Capture the cell that displays the provided text and extract its (X, Y) central coordinate. 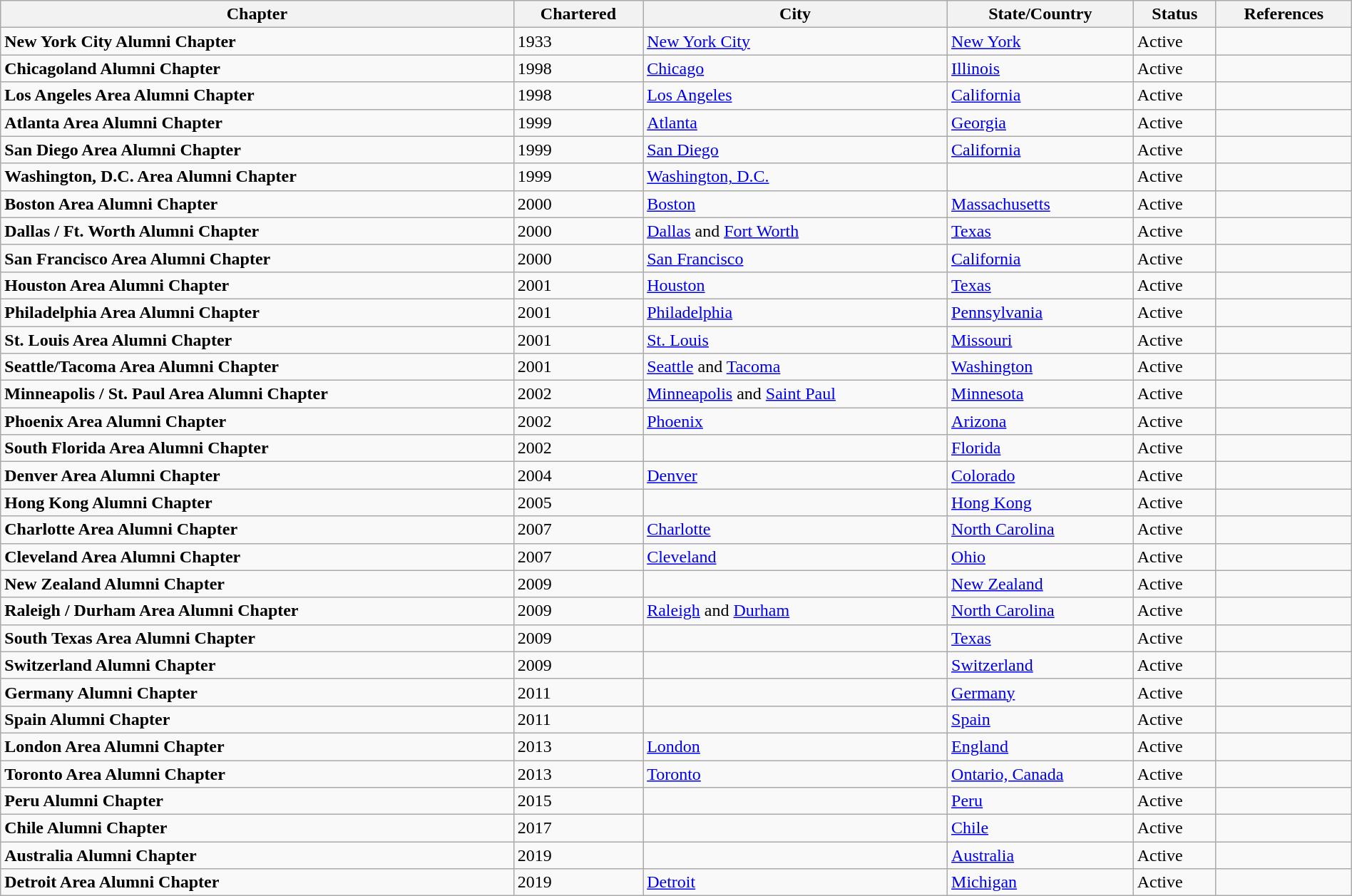
Australia (1041, 855)
Raleigh and Durham (796, 611)
St. Louis Area Alumni Chapter (257, 340)
San Francisco Area Alumni Chapter (257, 258)
Chicagoland Alumni Chapter (257, 68)
Detroit Area Alumni Chapter (257, 882)
Australia Alumni Chapter (257, 855)
London Area Alumni Chapter (257, 746)
San Diego (796, 150)
Germany (1041, 692)
Chile (1041, 828)
London (796, 746)
Chapter (257, 14)
Houston Area Alumni Chapter (257, 285)
Germany Alumni Chapter (257, 692)
Atlanta (796, 123)
New York (1041, 41)
Denver (796, 475)
St. Louis (796, 340)
Colorado (1041, 475)
Cleveland Area Alumni Chapter (257, 557)
Peru (1041, 801)
Chartered (578, 14)
New York City (796, 41)
Phoenix (796, 421)
Toronto Area Alumni Chapter (257, 773)
South Florida Area Alumni Chapter (257, 448)
Washington, D.C. (796, 177)
Washington, D.C. Area Alumni Chapter (257, 177)
Boston Area Alumni Chapter (257, 204)
Seattle/Tacoma Area Alumni Chapter (257, 367)
Raleigh / Durham Area Alumni Chapter (257, 611)
Toronto (796, 773)
Ohio (1041, 557)
New Zealand Alumni Chapter (257, 584)
Minnesota (1041, 394)
Michigan (1041, 882)
2004 (578, 475)
Philadelphia Area Alumni Chapter (257, 312)
Ontario, Canada (1041, 773)
Philadelphia (796, 312)
1933 (578, 41)
Dallas and Fort Worth (796, 231)
Dallas / Ft. Worth Alumni Chapter (257, 231)
Massachusetts (1041, 204)
England (1041, 746)
Minneapolis and Saint Paul (796, 394)
Missouri (1041, 340)
Spain Alumni Chapter (257, 719)
Peru Alumni Chapter (257, 801)
Washington (1041, 367)
Florida (1041, 448)
Denver Area Alumni Chapter (257, 475)
Status (1174, 14)
Atlanta Area Alumni Chapter (257, 123)
Chicago (796, 68)
2005 (578, 503)
Charlotte (796, 530)
Switzerland (1041, 665)
South Texas Area Alumni Chapter (257, 638)
Seattle and Tacoma (796, 367)
Boston (796, 204)
Charlotte Area Alumni Chapter (257, 530)
New York City Alumni Chapter (257, 41)
Hong Kong (1041, 503)
Minneapolis / St. Paul Area Alumni Chapter (257, 394)
City (796, 14)
Phoenix Area Alumni Chapter (257, 421)
2015 (578, 801)
New Zealand (1041, 584)
San Francisco (796, 258)
Georgia (1041, 123)
Switzerland Alumni Chapter (257, 665)
Spain (1041, 719)
Detroit (796, 882)
Hong Kong Alumni Chapter (257, 503)
2017 (578, 828)
References (1284, 14)
Chile Alumni Chapter (257, 828)
Los Angeles Area Alumni Chapter (257, 96)
Illinois (1041, 68)
Cleveland (796, 557)
San Diego Area Alumni Chapter (257, 150)
Houston (796, 285)
State/Country (1041, 14)
Arizona (1041, 421)
Los Angeles (796, 96)
Pennsylvania (1041, 312)
